For the text-containing cell, return its midpoint in (x, y) coordinate format. 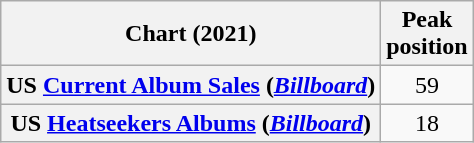
Chart (2021) (191, 34)
Peakposition (427, 34)
18 (427, 123)
59 (427, 85)
US Current Album Sales (Billboard) (191, 85)
US Heatseekers Albums (Billboard) (191, 123)
